Return (X, Y) of the center of cell containing provided text 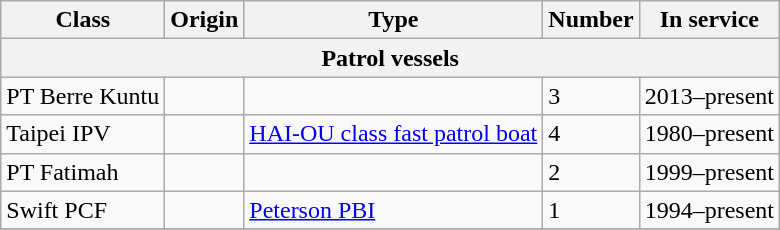
3 (591, 96)
Peterson PBI (394, 210)
Swift PCF (83, 210)
Origin (204, 20)
HAI-OU class fast patrol boat (394, 134)
Type (394, 20)
1999–present (709, 172)
In service (709, 20)
2013–present (709, 96)
4 (591, 134)
Patrol vessels (390, 58)
1980–present (709, 134)
Taipei IPV (83, 134)
PT Fatimah (83, 172)
Class (83, 20)
2 (591, 172)
1994–present (709, 210)
1 (591, 210)
PT Berre Kuntu (83, 96)
Number (591, 20)
